Pinpoint the cell where the given text exists, returning its (x, y) midpoint coordinate. 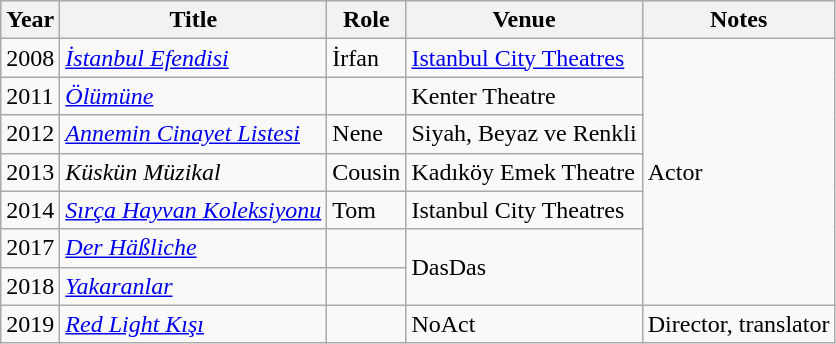
2018 (30, 286)
Cousin (366, 172)
Nene (366, 134)
2019 (30, 324)
Actor (738, 172)
Role (366, 20)
Yakaranlar (194, 286)
Red Light Kışı (194, 324)
İrfan (366, 58)
Siyah, Beyaz ve Renkli (524, 134)
Director, translator (738, 324)
Ölümüne (194, 96)
Küskün Müzikal (194, 172)
DasDas (524, 267)
2012 (30, 134)
İstanbul Efendisi (194, 58)
2013 (30, 172)
2011 (30, 96)
NoAct (524, 324)
Title (194, 20)
Venue (524, 20)
2008 (30, 58)
Year (30, 20)
Kenter Theatre (524, 96)
2014 (30, 210)
Tom (366, 210)
Annemin Cinayet Listesi (194, 134)
2017 (30, 248)
Kadıköy Emek Theatre (524, 172)
Der Häßliche (194, 248)
Notes (738, 20)
Sırça Hayvan Koleksiyonu (194, 210)
